Search for the cell housing the specified text and yield its [x, y] center coordinate. 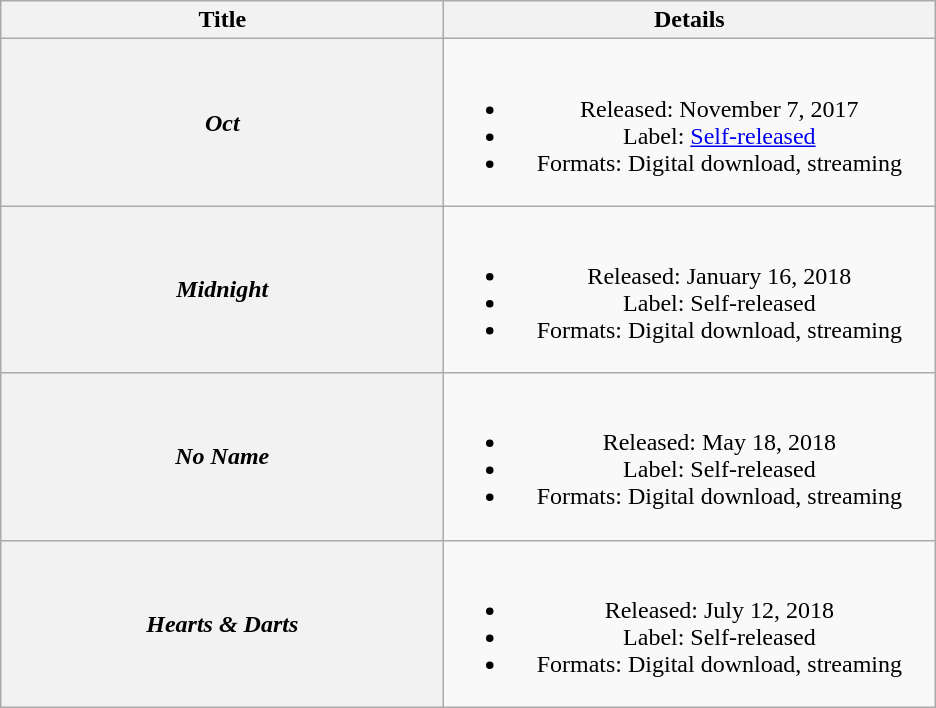
Title [222, 20]
Released: January 16, 2018Label: Self-releasedFormats: Digital download, streaming [690, 290]
Midnight [222, 290]
Details [690, 20]
Hearts & Darts [222, 624]
Released: November 7, 2017Label: Self-releasedFormats: Digital download, streaming [690, 122]
Released: May 18, 2018Label: Self-releasedFormats: Digital download, streaming [690, 456]
No Name [222, 456]
Released: July 12, 2018Label: Self-releasedFormats: Digital download, streaming [690, 624]
Oct [222, 122]
